Find where the given text appears and provide that cell's center as (x, y) coordinate. 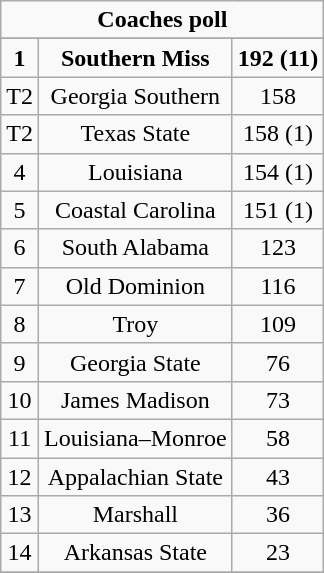
Georgia State (135, 362)
Old Dominion (135, 286)
James Madison (135, 400)
8 (20, 324)
Marshall (135, 515)
Coaches poll (162, 20)
43 (278, 477)
Troy (135, 324)
4 (20, 172)
76 (278, 362)
123 (278, 248)
Southern Miss (135, 58)
192 (11) (278, 58)
10 (20, 400)
Coastal Carolina (135, 210)
9 (20, 362)
5 (20, 210)
36 (278, 515)
Appalachian State (135, 477)
13 (20, 515)
11 (20, 438)
Georgia Southern (135, 96)
158 (1) (278, 134)
116 (278, 286)
73 (278, 400)
7 (20, 286)
Louisiana (135, 172)
South Alabama (135, 248)
14 (20, 553)
1 (20, 58)
6 (20, 248)
151 (1) (278, 210)
154 (1) (278, 172)
23 (278, 553)
12 (20, 477)
158 (278, 96)
Arkansas State (135, 553)
109 (278, 324)
Louisiana–Monroe (135, 438)
58 (278, 438)
Texas State (135, 134)
